Extract the (X, Y) coordinate from the center of the cell holding the provided text.  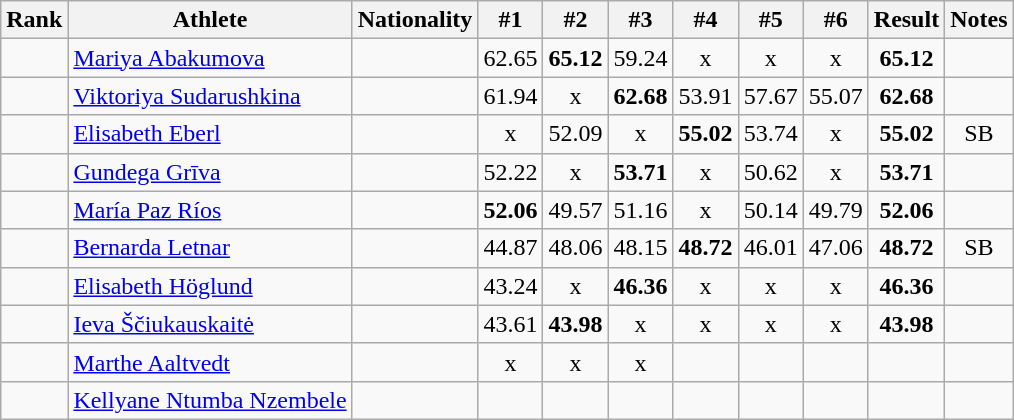
Ieva Ščiukauskaitė (210, 324)
43.61 (510, 324)
50.14 (770, 210)
Marthe Aaltvedt (210, 362)
#2 (576, 20)
53.74 (770, 134)
43.24 (510, 286)
Viktoriya Sudarushkina (210, 96)
#4 (706, 20)
55.07 (836, 96)
44.87 (510, 248)
59.24 (640, 58)
49.57 (576, 210)
50.62 (770, 172)
62.65 (510, 58)
57.67 (770, 96)
Bernarda Letnar (210, 248)
Result (906, 20)
46.01 (770, 248)
Athlete (210, 20)
52.09 (576, 134)
#5 (770, 20)
Notes (979, 20)
Nationality (415, 20)
61.94 (510, 96)
47.06 (836, 248)
53.91 (706, 96)
Mariya Abakumova (210, 58)
Rank (34, 20)
Kellyane Ntumba Nzembele (210, 400)
48.06 (576, 248)
51.16 (640, 210)
Elisabeth Höglund (210, 286)
#6 (836, 20)
Elisabeth Eberl (210, 134)
#3 (640, 20)
#1 (510, 20)
Gundega Grīva (210, 172)
49.79 (836, 210)
48.15 (640, 248)
María Paz Ríos (210, 210)
52.22 (510, 172)
